Provide the (x, y) coordinate of the cell's center where the given text is located.  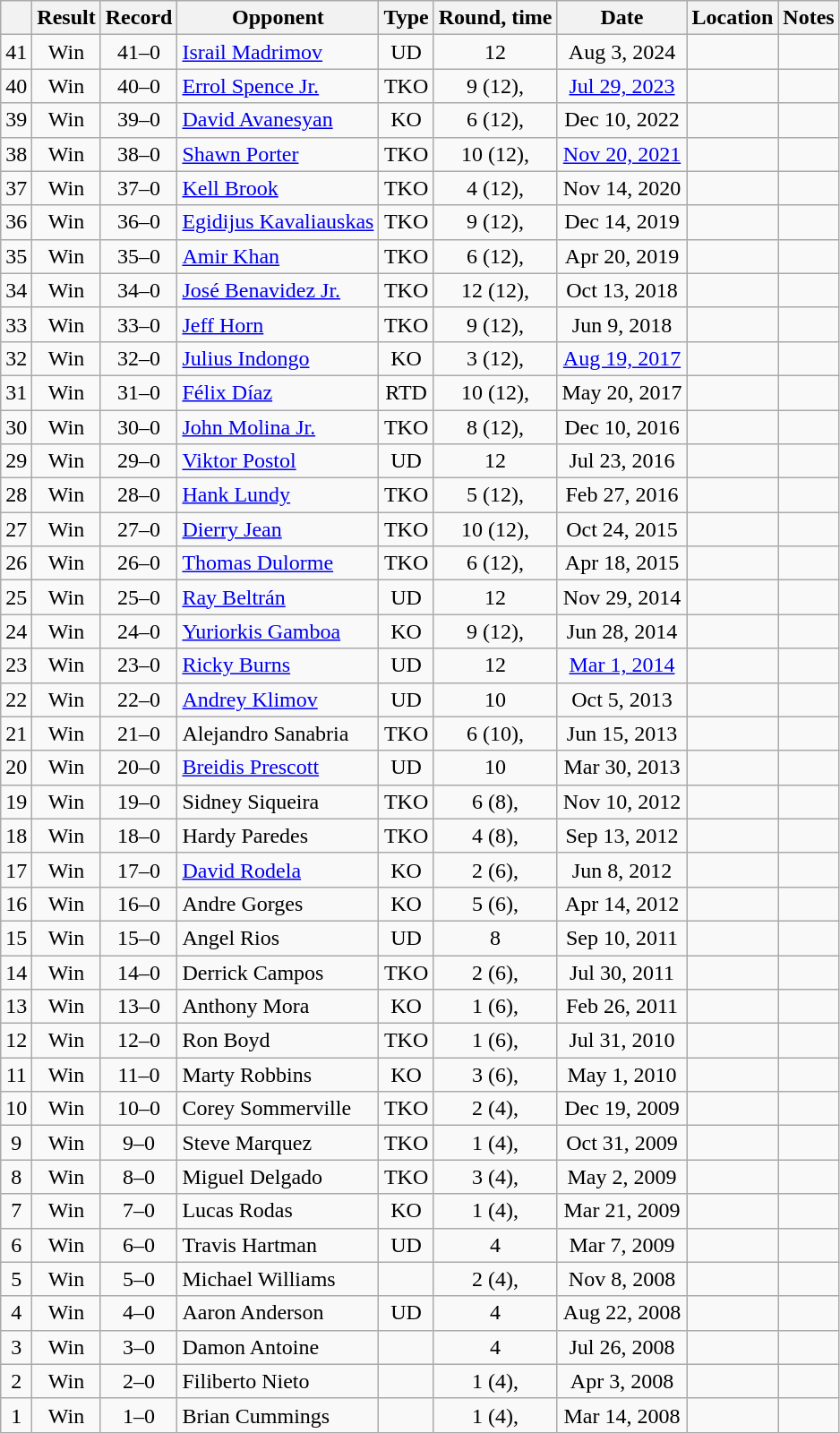
RTD (407, 392)
Andre Gorges (278, 904)
John Molina Jr. (278, 427)
Date (621, 18)
30 (16, 427)
Jul 30, 2011 (621, 972)
May 20, 2017 (621, 392)
Brian Cummings (278, 1415)
Jul 31, 2010 (621, 1041)
27–0 (139, 529)
3 (12), (495, 358)
Nov 29, 2014 (621, 597)
Aug 22, 2008 (621, 1313)
29 (16, 461)
Hank Lundy (278, 495)
Corey Sommerville (278, 1109)
32–0 (139, 358)
Lucas Rodas (278, 1211)
Notes (809, 18)
5–0 (139, 1279)
Travis Hartman (278, 1245)
4 (8), (495, 836)
31–0 (139, 392)
Aug 3, 2024 (621, 52)
May 1, 2010 (621, 1075)
May 2, 2009 (621, 1177)
Feb 27, 2016 (621, 495)
Feb 26, 2011 (621, 1007)
40–0 (139, 86)
6 (16, 1245)
23–0 (139, 665)
Yuriorkis Gamboa (278, 631)
Nov 20, 2021 (621, 154)
Aug 19, 2017 (621, 358)
Kell Brook (278, 188)
29–0 (139, 461)
21 (16, 734)
11–0 (139, 1075)
David Rodela (278, 870)
39 (16, 120)
18–0 (139, 836)
3 (6), (495, 1075)
Apr 3, 2008 (621, 1381)
Michael Williams (278, 1279)
José Benavidez Jr. (278, 290)
3 (16, 1347)
13–0 (139, 1007)
21–0 (139, 734)
Ron Boyd (278, 1041)
Mar 14, 2008 (621, 1415)
11 (16, 1075)
15–0 (139, 938)
Ricky Burns (278, 665)
Apr 20, 2019 (621, 256)
38–0 (139, 154)
15 (16, 938)
Andrey Klimov (278, 699)
Sidney Siqueira (278, 802)
Dec 10, 2016 (621, 427)
Julius Indongo (278, 358)
Dec 19, 2009 (621, 1109)
33–0 (139, 324)
8 (12), (495, 427)
Location (733, 18)
Nov 14, 2020 (621, 188)
Marty Robbins (278, 1075)
6 (8), (495, 802)
39–0 (139, 120)
26 (16, 563)
24–0 (139, 631)
David Avanesyan (278, 120)
Result (66, 18)
17–0 (139, 870)
22–0 (139, 699)
Miguel Delgado (278, 1177)
7 (16, 1211)
Oct 24, 2015 (621, 529)
35 (16, 256)
6–0 (139, 1245)
Amir Khan (278, 256)
13 (16, 1007)
Jeff Horn (278, 324)
Ray Beltrán (278, 597)
27 (16, 529)
25–0 (139, 597)
Shawn Porter (278, 154)
14–0 (139, 972)
19–0 (139, 802)
Oct 31, 2009 (621, 1143)
5 (6), (495, 904)
Mar 1, 2014 (621, 665)
Jul 26, 2008 (621, 1347)
34 (16, 290)
Jul 23, 2016 (621, 461)
24 (16, 631)
Dierry Jean (278, 529)
Opponent (278, 18)
12–0 (139, 1041)
5 (16, 1279)
36 (16, 222)
22 (16, 699)
4 (12), (495, 188)
9–0 (139, 1143)
Viktor Postol (278, 461)
Thomas Dulorme (278, 563)
Mar 7, 2009 (621, 1245)
35–0 (139, 256)
26–0 (139, 563)
Dec 10, 2022 (621, 120)
2–0 (139, 1381)
9 (16, 1143)
20–0 (139, 768)
32 (16, 358)
Round, time (495, 18)
Hardy Paredes (278, 836)
Jun 15, 2013 (621, 734)
Derrick Campos (278, 972)
Anthony Mora (278, 1007)
Damon Antoine (278, 1347)
Oct 13, 2018 (621, 290)
4–0 (139, 1313)
Egidijus Kavaliauskas (278, 222)
18 (16, 836)
17 (16, 870)
37–0 (139, 188)
Sep 13, 2012 (621, 836)
Angel Rios (278, 938)
Alejandro Sanabria (278, 734)
7–0 (139, 1211)
37 (16, 188)
Errol Spence Jr. (278, 86)
28 (16, 495)
Breidis Prescott (278, 768)
6 (10), (495, 734)
36–0 (139, 222)
Type (407, 18)
Record (139, 18)
Mar 30, 2013 (621, 768)
Steve Marquez (278, 1143)
Oct 5, 2013 (621, 699)
Jun 9, 2018 (621, 324)
Sep 10, 2011 (621, 938)
12 (12), (495, 290)
Nov 10, 2012 (621, 802)
1–0 (139, 1415)
41 (16, 52)
40 (16, 86)
Jun 8, 2012 (621, 870)
Filiberto Nieto (278, 1381)
41–0 (139, 52)
28–0 (139, 495)
16–0 (139, 904)
3 (4), (495, 1177)
1 (16, 1415)
30–0 (139, 427)
Mar 21, 2009 (621, 1211)
Apr 18, 2015 (621, 563)
10–0 (139, 1109)
8–0 (139, 1177)
3–0 (139, 1347)
14 (16, 972)
19 (16, 802)
25 (16, 597)
Apr 14, 2012 (621, 904)
Nov 8, 2008 (621, 1279)
34–0 (139, 290)
38 (16, 154)
31 (16, 392)
Félix Díaz (278, 392)
Israil Madrimov (278, 52)
33 (16, 324)
Dec 14, 2019 (621, 222)
Jun 28, 2014 (621, 631)
Aaron Anderson (278, 1313)
20 (16, 768)
5 (12), (495, 495)
16 (16, 904)
2 (16, 1381)
Jul 29, 2023 (621, 86)
23 (16, 665)
